Locate the cell with the specified text and output its (X, Y) center coordinate. 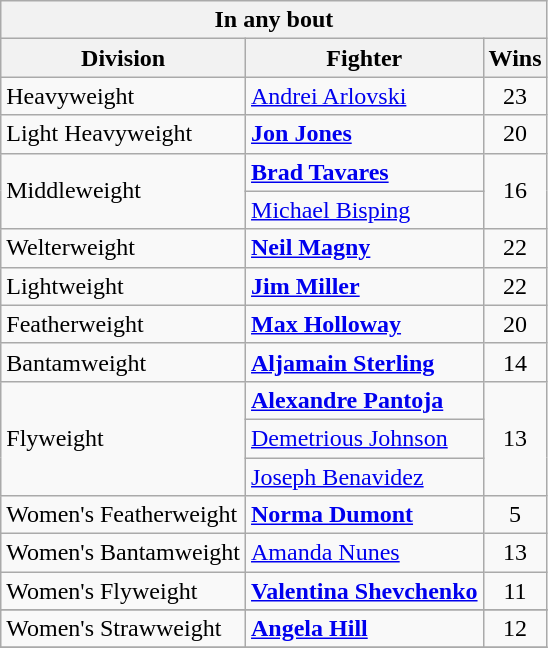
Welterweight (124, 248)
Women's Bantamweight (124, 553)
Norma Dumont (365, 515)
Max Holloway (365, 324)
Demetrious Johnson (365, 438)
Women's Flyweight (124, 591)
23 (515, 96)
5 (515, 515)
Neil Magny (365, 248)
Bantamweight (124, 362)
Middleweight (124, 191)
Women's Strawweight (124, 629)
Valentina Shevchenko (365, 591)
Fighter (365, 58)
Amanda Nunes (365, 553)
Aljamain Sterling (365, 362)
Women's Featherweight (124, 515)
Featherweight (124, 324)
11 (515, 591)
Brad Tavares (365, 172)
Wins (515, 58)
Angela Hill (365, 629)
Michael Bisping (365, 210)
Division (124, 58)
Jon Jones (365, 134)
14 (515, 362)
Joseph Benavidez (365, 477)
In any bout (274, 20)
12 (515, 629)
Light Heavyweight (124, 134)
Andrei Arlovski (365, 96)
Heavyweight (124, 96)
Lightweight (124, 286)
Alexandre Pantoja (365, 400)
Flyweight (124, 438)
Jim Miller (365, 286)
16 (515, 191)
